Detect which cell encompasses the target text, then output its [X, Y] center coordinate. 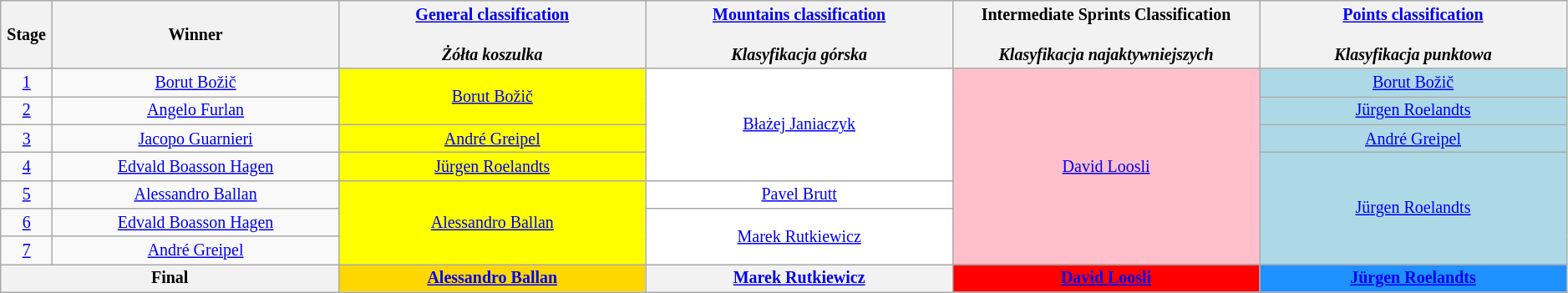
3 [27, 139]
Mountains classificationKlasyfikacja górska [799, 35]
Pavel Brutt [799, 194]
Jacopo Guarnieri [195, 139]
Intermediate Sprints ClassificationKlasyfikacja najaktywniejszych [1106, 35]
General classificationŻółta koszulka [493, 35]
Błażej Janiaczyk [799, 125]
5 [27, 194]
Final [170, 279]
Angelo Furlan [195, 110]
2 [27, 110]
Winner [195, 35]
7 [27, 250]
Stage [27, 35]
Points classificationKlasyfikacja punktowa [1413, 35]
4 [27, 167]
6 [27, 222]
1 [27, 83]
